Find where the given text appears and provide that cell's center as [X, Y] coordinate. 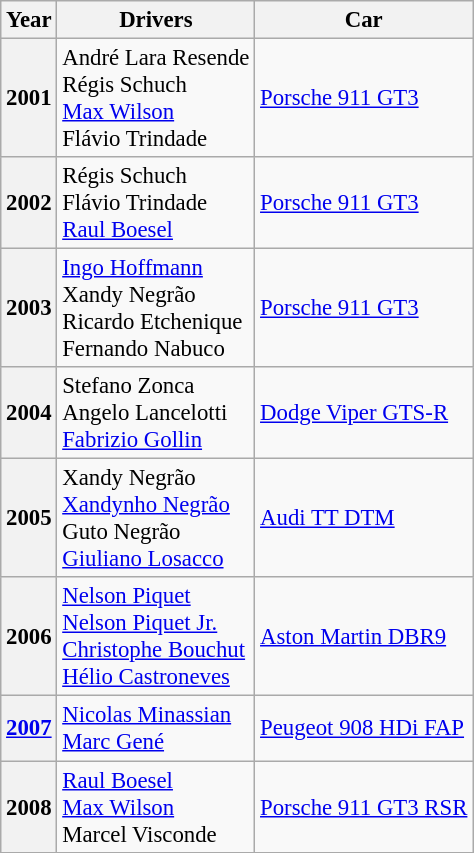
Drivers [156, 20]
Aston Martin DBR9 [364, 638]
Régis Schuch Flávio Trindade Raul Boesel [156, 203]
2001 [29, 98]
Audi TT DTM [364, 518]
André Lara Resende Régis Schuch Max Wilson Flávio Trindade [156, 98]
Car [364, 20]
Ingo Hoffmann Xandy Negrão Ricardo Etchenique Fernando Nabuco [156, 308]
Stefano Zonca Angelo Lancelotti Fabrizio Gollin [156, 413]
Year [29, 20]
Nelson Piquet Nelson Piquet Jr. Christophe Bouchut Hélio Castroneves [156, 638]
2003 [29, 308]
2008 [29, 807]
Peugeot 908 HDi FAP [364, 728]
2004 [29, 413]
2002 [29, 203]
Nicolas Minassian Marc Gené [156, 728]
2007 [29, 728]
Dodge Viper GTS-R [364, 413]
2005 [29, 518]
2006 [29, 638]
Raul Boesel Max Wilson Marcel Visconde [156, 807]
Xandy Negrão Xandynho Negrão Guto Negrão Giuliano Losacco [156, 518]
Porsche 911 GT3 RSR [364, 807]
